Identify which cell holds the provided text, then report its (x, y) central coordinate. 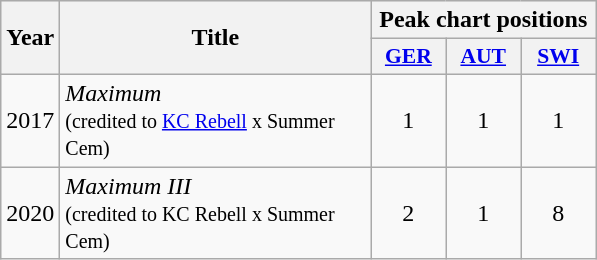
Title (216, 38)
Year (30, 38)
Maximum III (credited to KC Rebell x Summer Cem) (216, 212)
2017 (30, 120)
2 (408, 212)
AUT (484, 57)
Peak chart positions (484, 20)
Maximum (credited to KC Rebell x Summer Cem) (216, 120)
8 (558, 212)
GER (408, 57)
2020 (30, 212)
SWI (558, 57)
